Extract the [x, y] coordinate from the center of the cell holding the provided text.  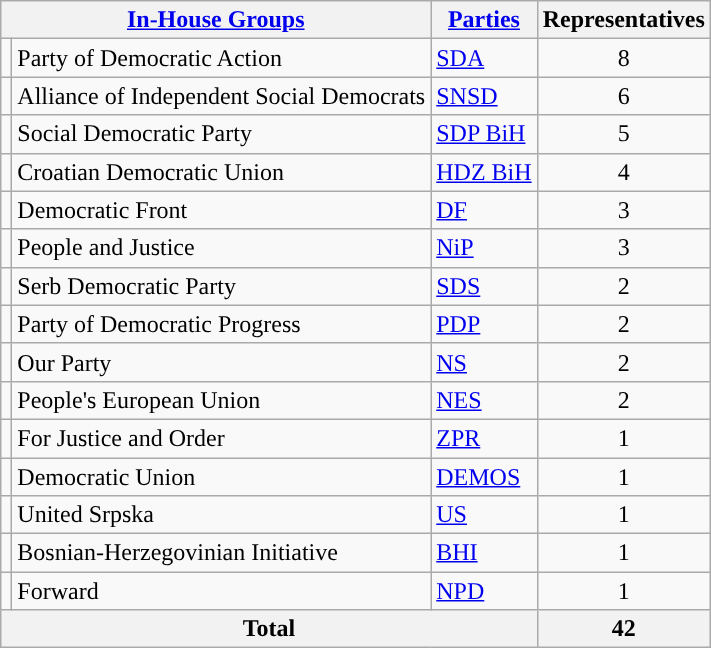
Croatian Democratic Union [222, 172]
5 [624, 134]
Bosnian-Herzegovinian Initiative [222, 553]
Alliance of Independent Social Democrats [222, 96]
Total [269, 629]
People and Justice [222, 248]
Social Democratic Party [222, 134]
In-House Groups [216, 20]
Democratic Union [222, 477]
Parties [484, 20]
Democratic Front [222, 210]
NS [484, 362]
42 [624, 629]
Serb Democratic Party [222, 286]
SDP BiH [484, 134]
NPD [484, 591]
People's European Union [222, 400]
US [484, 515]
For Justice and Order [222, 438]
Our Party [222, 362]
Forward [222, 591]
DF [484, 210]
SDS [484, 286]
ZPR [484, 438]
BHI [484, 553]
4 [624, 172]
6 [624, 96]
NiP [484, 248]
PDP [484, 324]
HDZ BiH [484, 172]
SNSD [484, 96]
Party of Democratic Action [222, 58]
Party of Democratic Progress [222, 324]
Representatives [624, 20]
SDA [484, 58]
DEMOS [484, 477]
NES [484, 400]
United Srpska [222, 515]
8 [624, 58]
